Extract the [X, Y] coordinate from the center of the cell holding the provided text.  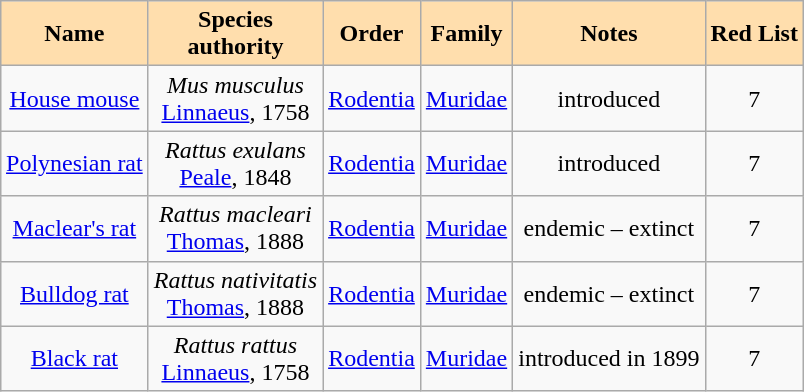
Rattus rattusLinnaeus, 1758 [235, 358]
Speciesauthority [235, 34]
Order [372, 34]
Red List [754, 34]
Polynesian rat [75, 164]
Notes [609, 34]
Maclear's rat [75, 228]
Bulldog rat [75, 294]
Name [75, 34]
Rattus macleariThomas, 1888 [235, 228]
Rattus exulansPeale, 1848 [235, 164]
Rattus nativitatisThomas, 1888 [235, 294]
introduced in 1899 [609, 358]
Black rat [75, 358]
Mus musculusLinnaeus, 1758 [235, 98]
House mouse [75, 98]
Family [466, 34]
